Identify which cell holds the provided text, then report its (X, Y) central coordinate. 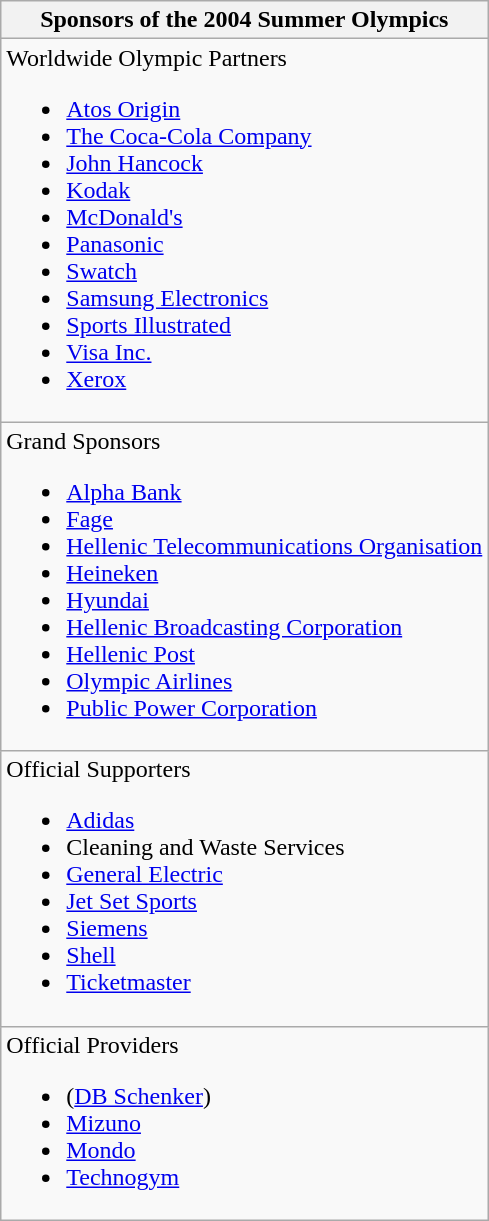
Sponsors of the 2004 Summer Olympics (244, 20)
Official SupportersAdidasCleaning and Waste ServicesGeneral ElectricJet Set SportsSiemensShellTicketmaster (244, 888)
Official Providers (DB Schenker)MizunoMondoTechnogym (244, 1123)
